Search for the cell housing the specified text and yield its (x, y) center coordinate. 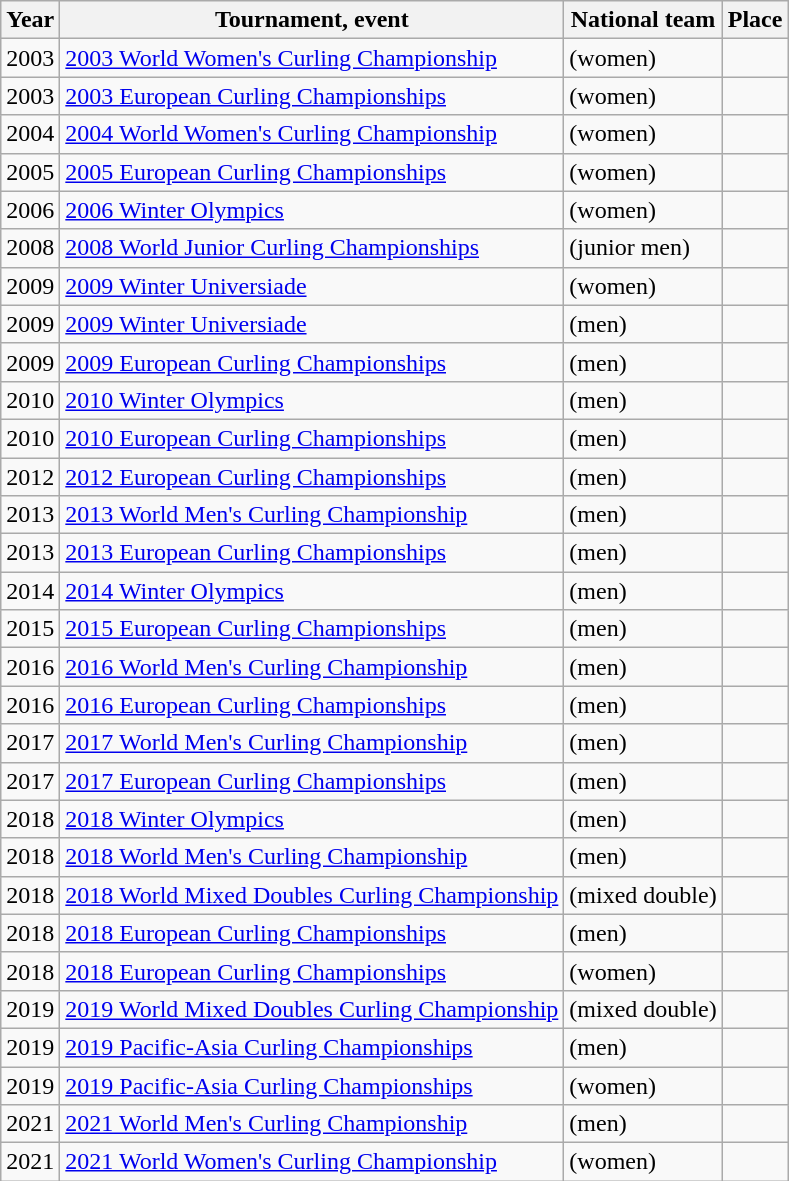
Tournament, event (312, 20)
2006 Winter Olympics (312, 210)
2013 European Curling Championships (312, 553)
2018 Winter Olympics (312, 819)
2009 European Curling Championships (312, 362)
2017 European Curling Championships (312, 781)
(junior men) (643, 248)
2021 World Men's Curling Championship (312, 1124)
2003 European Curling Championships (312, 96)
2008 (30, 248)
2014 Winter Olympics (312, 591)
2005 European Curling Championships (312, 172)
2016 World Men's Curling Championship (312, 667)
2017 World Men's Curling Championship (312, 743)
2014 (30, 591)
2004 (30, 134)
2008 World Junior Curling Championships (312, 248)
2016 European Curling Championships (312, 705)
2004 World Women's Curling Championship (312, 134)
2003 World Women's Curling Championship (312, 58)
2012 (30, 477)
Place (755, 20)
2021 World Women's Curling Championship (312, 1162)
National team (643, 20)
2005 (30, 172)
2015 (30, 629)
2010 Winter Olympics (312, 400)
2013 World Men's Curling Championship (312, 515)
2018 World Mixed Doubles Curling Championship (312, 895)
Year (30, 20)
2010 European Curling Championships (312, 438)
2012 European Curling Championships (312, 477)
2018 World Men's Curling Championship (312, 857)
2015 European Curling Championships (312, 629)
2006 (30, 210)
2019 World Mixed Doubles Curling Championship (312, 1009)
